Detect which cell encompasses the target text, then output its [x, y] center coordinate. 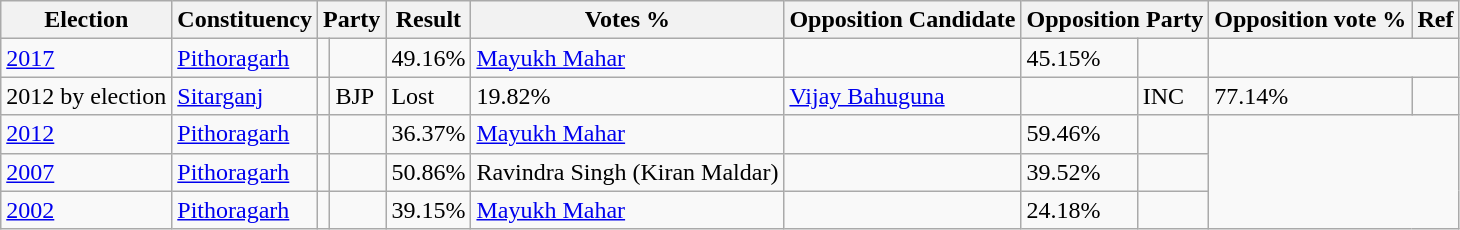
45.15% [1079, 58]
49.16% [428, 58]
2012 by election [86, 96]
BJP [358, 96]
Opposition vote % [1310, 20]
Lost [428, 96]
24.18% [1079, 210]
39.15% [428, 210]
INC [1173, 96]
Election [86, 20]
77.14% [1310, 96]
Sitarganj [245, 96]
Opposition Party [1115, 20]
Ravindra Singh (Kiran Maldar) [628, 172]
2002 [86, 210]
19.82% [628, 96]
2007 [86, 172]
50.86% [428, 172]
59.46% [1079, 134]
2017 [86, 58]
Constituency [245, 20]
Party [352, 20]
Vijay Bahuguna [902, 96]
Ref [1436, 20]
Result [428, 20]
Votes % [628, 20]
36.37% [428, 134]
39.52% [1079, 172]
Opposition Candidate [902, 20]
2012 [86, 134]
